From the cell containing the given text, extract its center point as (x, y) coordinate. 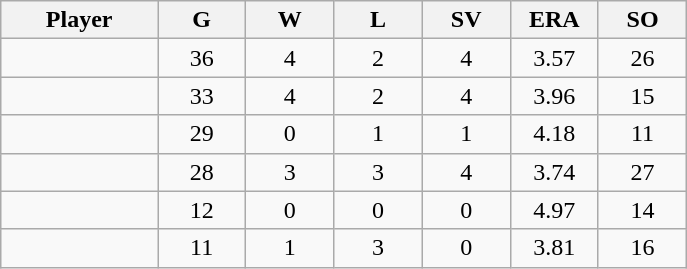
3.81 (554, 248)
27 (642, 172)
3.74 (554, 172)
36 (202, 58)
W (290, 20)
G (202, 20)
3.57 (554, 58)
SO (642, 20)
15 (642, 96)
4.97 (554, 210)
28 (202, 172)
SV (466, 20)
4.18 (554, 134)
33 (202, 96)
ERA (554, 20)
16 (642, 248)
29 (202, 134)
12 (202, 210)
Player (80, 20)
3.96 (554, 96)
14 (642, 210)
L (378, 20)
26 (642, 58)
